Return [x, y] of the center of cell containing provided text 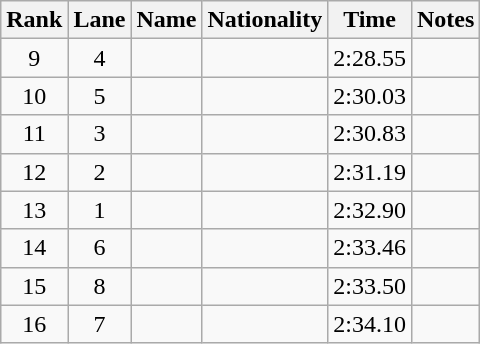
13 [34, 210]
2:30.03 [370, 96]
8 [100, 286]
16 [34, 324]
Lane [100, 20]
12 [34, 172]
7 [100, 324]
10 [34, 96]
2 [100, 172]
4 [100, 58]
Name [166, 20]
5 [100, 96]
2:32.90 [370, 210]
2:34.10 [370, 324]
2:33.46 [370, 248]
Time [370, 20]
2:33.50 [370, 286]
Rank [34, 20]
1 [100, 210]
11 [34, 134]
6 [100, 248]
3 [100, 134]
Notes [445, 20]
9 [34, 58]
2:28.55 [370, 58]
Nationality [265, 20]
2:31.19 [370, 172]
14 [34, 248]
2:30.83 [370, 134]
15 [34, 286]
